Output the (x, y) coordinate of the center of the cell containing the given text.  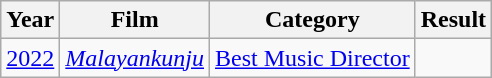
Film (135, 20)
Result (453, 20)
Category (313, 20)
2022 (30, 58)
Best Music Director (313, 58)
Year (30, 20)
Malayankunju (135, 58)
